Extract the [X, Y] coordinate from the center of the cell holding the provided text.  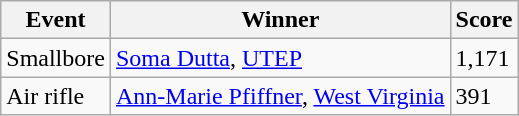
Soma Dutta, UTEP [280, 58]
1,171 [484, 58]
Air rifle [56, 96]
Smallbore [56, 58]
Event [56, 20]
Winner [280, 20]
391 [484, 96]
Score [484, 20]
Ann-Marie Pfiffner, West Virginia [280, 96]
